Find where the given text appears and provide that cell's center as [x, y] coordinate. 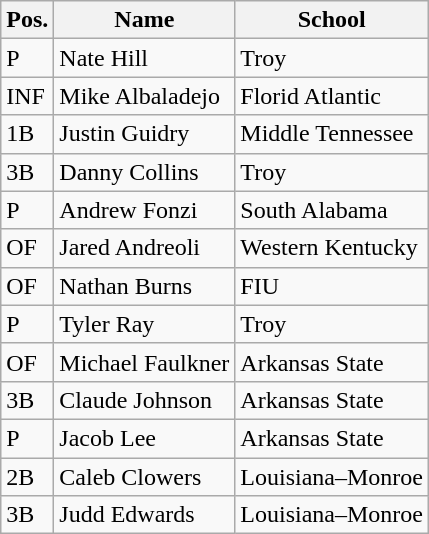
Pos. [28, 20]
Name [144, 20]
Danny Collins [144, 172]
INF [28, 96]
Florid Atlantic [332, 96]
FIU [332, 286]
Middle Tennessee [332, 134]
Michael Faulkner [144, 362]
Nathan Burns [144, 286]
Caleb Clowers [144, 477]
Jacob Lee [144, 438]
Claude Johnson [144, 400]
2B [28, 477]
Mike Albaladejo [144, 96]
School [332, 20]
Justin Guidry [144, 134]
1B [28, 134]
Judd Edwards [144, 515]
South Alabama [332, 210]
Western Kentucky [332, 248]
Andrew Fonzi [144, 210]
Nate Hill [144, 58]
Tyler Ray [144, 324]
Jared Andreoli [144, 248]
